Determine the [x, y] coordinate at the center of the cell enclosing the given text.  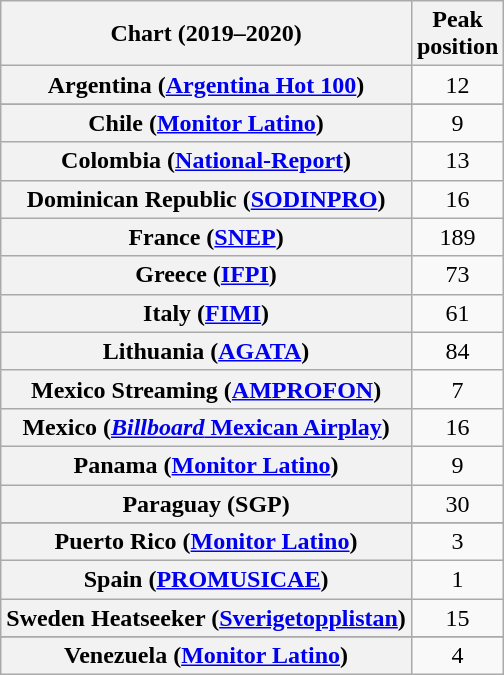
Sweden Heatseeker (Sverigetopplistan) [206, 618]
7 [457, 389]
Chile (Monitor Latino) [206, 123]
73 [457, 275]
Peakposition [457, 34]
4 [457, 656]
Puerto Rico (Monitor Latino) [206, 542]
189 [457, 237]
Greece (IFPI) [206, 275]
Dominican Republic (SODINPRO) [206, 199]
84 [457, 351]
Mexico (Billboard Mexican Airplay) [206, 427]
Italy (FIMI) [206, 313]
61 [457, 313]
Panama (Monitor Latino) [206, 465]
Argentina (Argentina Hot 100) [206, 85]
Spain (PROMUSICAE) [206, 580]
France (SNEP) [206, 237]
15 [457, 618]
Lithuania (AGATA) [206, 351]
12 [457, 85]
Chart (2019–2020) [206, 34]
1 [457, 580]
Venezuela (Monitor Latino) [206, 656]
13 [457, 161]
Paraguay (SGP) [206, 503]
Mexico Streaming (AMPROFON) [206, 389]
30 [457, 503]
3 [457, 542]
Colombia (National-Report) [206, 161]
